Find where the given text appears and provide that cell's center as [X, Y] coordinate. 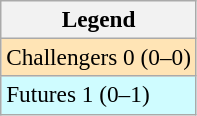
Challengers 0 (0–0) [99, 57]
Legend [99, 19]
Futures 1 (0–1) [99, 95]
